Extract the (x, y) coordinate from the center of the cell holding the provided text.  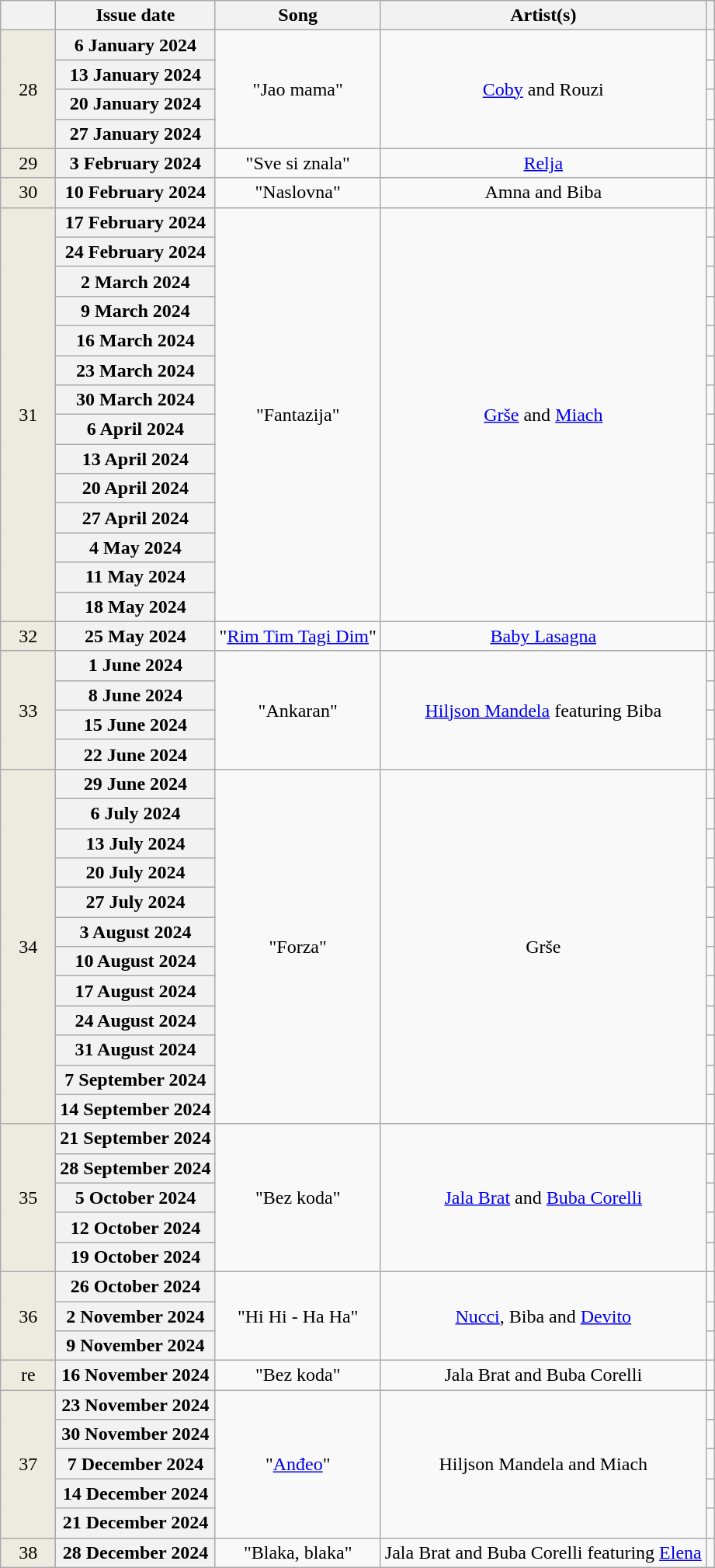
27 January 2024 (135, 134)
18 May 2024 (135, 607)
14 September 2024 (135, 1109)
32 (28, 636)
17 August 2024 (135, 991)
Grše (543, 946)
25 May 2024 (135, 636)
Baby Lasagna (543, 636)
"Sve si znala" (298, 163)
30 (28, 193)
17 February 2024 (135, 222)
37 (28, 1464)
16 November 2024 (135, 1375)
"Naslovna" (298, 193)
2 March 2024 (135, 281)
5 October 2024 (135, 1198)
Artist(s) (543, 16)
20 January 2024 (135, 104)
23 November 2024 (135, 1405)
15 June 2024 (135, 725)
Song (298, 16)
10 August 2024 (135, 961)
6 January 2024 (135, 45)
8 June 2024 (135, 695)
Hiljson Mandela and Miach (543, 1464)
21 September 2024 (135, 1139)
24 February 2024 (135, 252)
31 (28, 415)
20 April 2024 (135, 488)
12 October 2024 (135, 1227)
13 April 2024 (135, 459)
10 February 2024 (135, 193)
20 July 2024 (135, 873)
26 October 2024 (135, 1286)
24 August 2024 (135, 1020)
Relja (543, 163)
38 (28, 1552)
"Hi Hi - Ha Ha" (298, 1316)
"Blaka, blaka" (298, 1552)
Amna and Biba (543, 193)
1 June 2024 (135, 666)
27 July 2024 (135, 902)
16 March 2024 (135, 340)
28 (28, 89)
19 October 2024 (135, 1257)
Jala Brat and Buba Corelli featuring Elena (543, 1552)
3 February 2024 (135, 163)
27 April 2024 (135, 518)
22 June 2024 (135, 754)
"Rim Tim Tagi Dim" (298, 636)
14 December 2024 (135, 1493)
7 December 2024 (135, 1464)
"Forza" (298, 946)
"Ankaran" (298, 710)
21 December 2024 (135, 1523)
Coby and Rouzi (543, 89)
2 November 2024 (135, 1316)
Issue date (135, 16)
28 December 2024 (135, 1552)
34 (28, 946)
"Fantazija" (298, 415)
"Jao mama" (298, 89)
13 July 2024 (135, 843)
Grše and Miach (543, 415)
4 May 2024 (135, 548)
6 July 2024 (135, 813)
3 August 2024 (135, 932)
29 (28, 163)
33 (28, 710)
re (28, 1375)
29 June 2024 (135, 784)
30 November 2024 (135, 1434)
13 January 2024 (135, 75)
28 September 2024 (135, 1168)
30 March 2024 (135, 400)
7 September 2024 (135, 1080)
9 March 2024 (135, 311)
Nucci, Biba and Devito (543, 1316)
31 August 2024 (135, 1050)
9 November 2024 (135, 1346)
36 (28, 1316)
"Anđeo" (298, 1464)
6 April 2024 (135, 429)
23 March 2024 (135, 370)
Hiljson Mandela featuring Biba (543, 710)
35 (28, 1198)
11 May 2024 (135, 577)
